Identify which cell holds the provided text, then report its [X, Y] central coordinate. 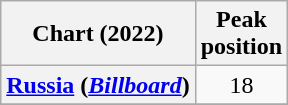
18 [241, 85]
Russia (Billboard) [98, 85]
Chart (2022) [98, 34]
Peak position [241, 34]
